Return the [X, Y] coordinate for the center point of the cell that contains the specified text.  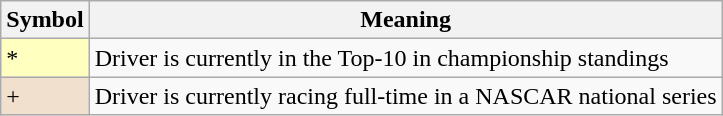
Driver is currently in the Top-10 in championship standings [406, 58]
Driver is currently racing full-time in a NASCAR national series [406, 96]
* [45, 58]
+ [45, 96]
Meaning [406, 20]
Symbol [45, 20]
